Return the (x, y) coordinate for the center point of the cell that contains the specified text.  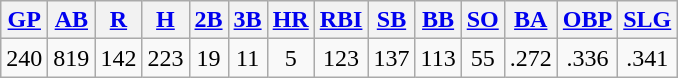
SO (482, 20)
RBI (341, 20)
OBP (587, 20)
.272 (530, 58)
123 (341, 58)
HR (290, 20)
SLG (648, 20)
3B (248, 20)
11 (248, 58)
.341 (648, 58)
5 (290, 58)
113 (438, 58)
.336 (587, 58)
142 (118, 58)
BA (530, 20)
819 (72, 58)
GP (24, 20)
240 (24, 58)
55 (482, 58)
H (166, 20)
19 (208, 58)
223 (166, 58)
R (118, 20)
AB (72, 20)
SB (392, 20)
2B (208, 20)
137 (392, 58)
BB (438, 20)
